Identify which cell holds the provided text, then report its (X, Y) central coordinate. 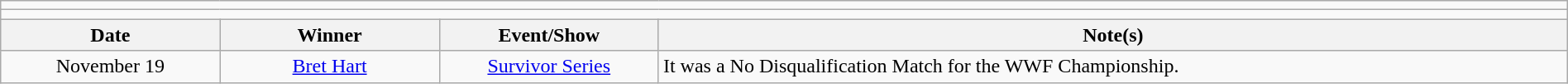
Winner (329, 35)
It was a No Disqualification Match for the WWF Championship. (1113, 67)
Survivor Series (549, 67)
November 19 (111, 67)
Date (111, 35)
Note(s) (1113, 35)
Event/Show (549, 35)
Bret Hart (329, 67)
